Search for the cell housing the specified text and yield its (x, y) center coordinate. 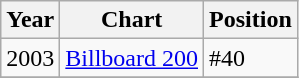
Position (251, 20)
Year (30, 20)
2003 (30, 58)
#40 (251, 58)
Chart (132, 20)
Billboard 200 (132, 58)
